Identify which cell holds the provided text, then report its (x, y) central coordinate. 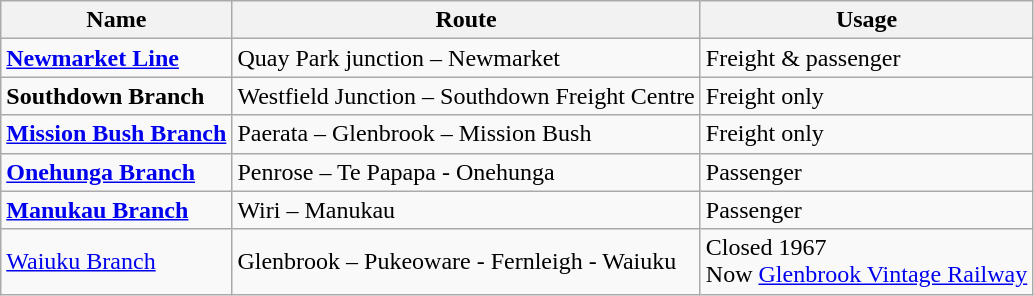
Waiuku Branch (116, 262)
Paerata – Glenbrook – Mission Bush (466, 134)
Newmarket Line (116, 58)
Name (116, 20)
Onehunga Branch (116, 172)
Glenbrook – Pukeoware - Fernleigh - Waiuku (466, 262)
Wiri – Manukau (466, 210)
Manukau Branch (116, 210)
Southdown Branch (116, 96)
Westfield Junction – Southdown Freight Centre (466, 96)
Penrose – Te Papapa - Onehunga (466, 172)
Freight & passenger (866, 58)
Mission Bush Branch (116, 134)
Route (466, 20)
Usage (866, 20)
Closed 1967 Now Glenbrook Vintage Railway (866, 262)
Quay Park junction – Newmarket (466, 58)
